Output the [x, y] coordinate of the center of the cell containing the given text.  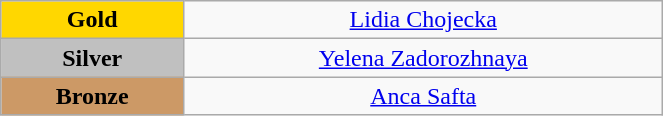
Silver [92, 58]
Gold [92, 20]
Yelena Zadorozhnaya [424, 58]
Lidia Chojecka [424, 20]
Bronze [92, 96]
Anca Safta [424, 96]
